Identify which cell holds the provided text, then report its [x, y] central coordinate. 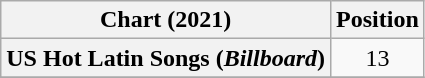
Chart (2021) [166, 20]
Position [378, 20]
13 [378, 58]
US Hot Latin Songs (Billboard) [166, 58]
